Return (X, Y) of the center of cell containing provided text 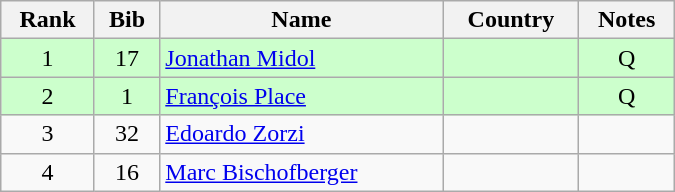
Bib (127, 20)
32 (127, 134)
Marc Bischofberger (302, 172)
Name (302, 20)
Jonathan Midol (302, 58)
3 (48, 134)
17 (127, 58)
16 (127, 172)
Country (511, 20)
Edoardo Zorzi (302, 134)
Rank (48, 20)
4 (48, 172)
2 (48, 96)
Notes (626, 20)
François Place (302, 96)
